Return [X, Y] of the center of cell containing provided text 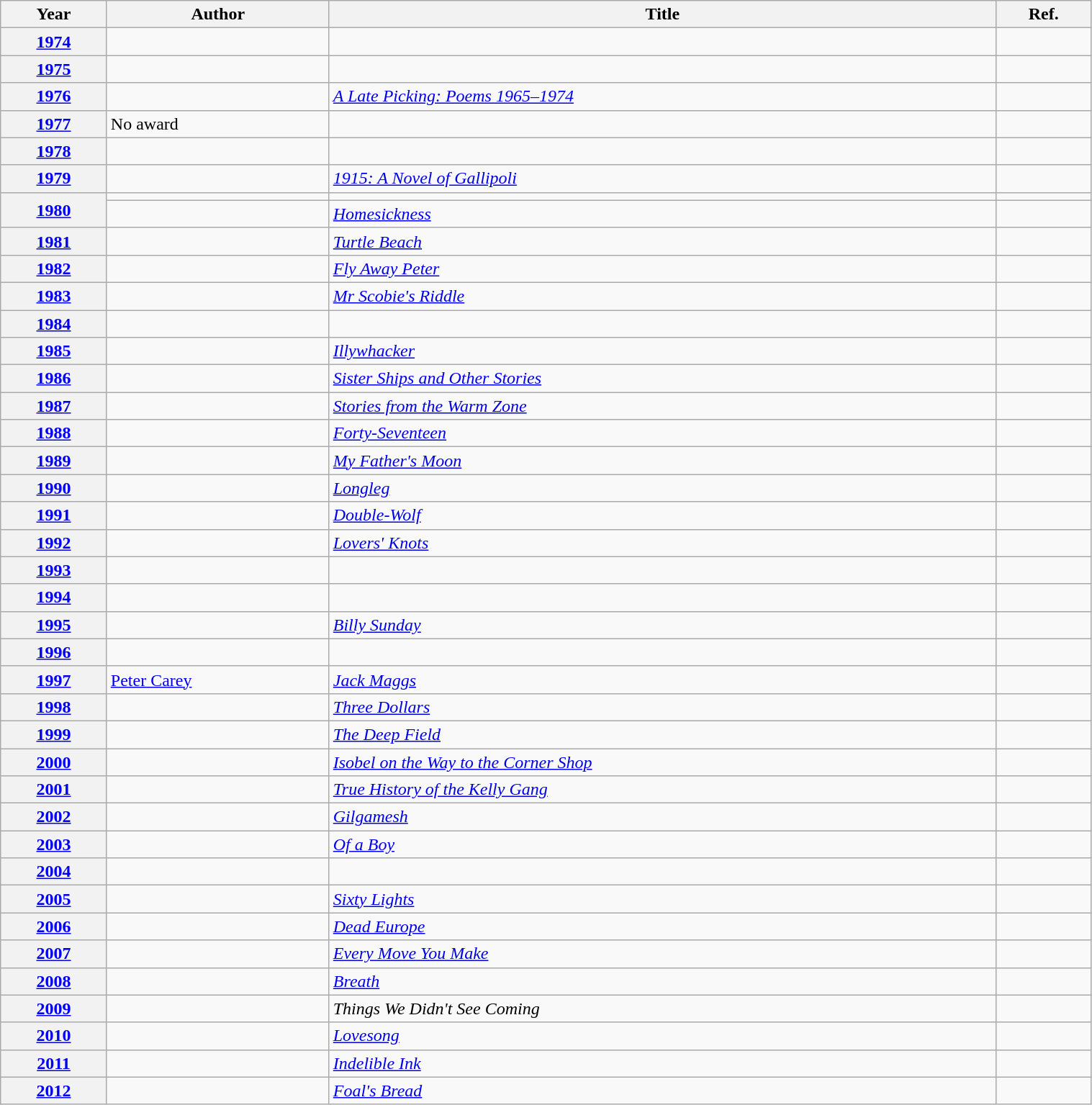
1991 [54, 515]
1989 [54, 461]
Dead Europe [662, 926]
1978 [54, 151]
Of a Boy [662, 844]
Double-Wolf [662, 515]
2004 [54, 872]
1999 [54, 734]
1998 [54, 707]
Stories from the Warm Zone [662, 406]
1979 [54, 179]
2003 [54, 844]
1997 [54, 680]
1982 [54, 269]
Ref. [1044, 14]
1985 [54, 351]
1986 [54, 379]
Billy Sunday [662, 625]
1974 [54, 42]
Homesickness [662, 214]
Foal's Bread [662, 1091]
Longleg [662, 488]
The Deep Field [662, 734]
1977 [54, 124]
Illywhacker [662, 351]
True History of the Kelly Gang [662, 790]
2007 [54, 954]
Sister Ships and Other Stories [662, 379]
1995 [54, 625]
Author [217, 14]
A Late Picking: Poems 1965–1974 [662, 96]
Breath [662, 981]
Peter Carey [217, 680]
1981 [54, 241]
Jack Maggs [662, 680]
Turtle Beach [662, 241]
1915: A Novel of Gallipoli [662, 179]
2008 [54, 981]
Fly Away Peter [662, 269]
Every Move You Make [662, 954]
Year [54, 14]
1993 [54, 570]
2009 [54, 1009]
1987 [54, 406]
Mr Scobie's Riddle [662, 296]
Lovers' Knots [662, 543]
1980 [54, 210]
2010 [54, 1036]
2000 [54, 762]
1994 [54, 597]
1984 [54, 323]
1988 [54, 433]
My Father's Moon [662, 461]
Three Dollars [662, 707]
No award [217, 124]
1996 [54, 652]
2012 [54, 1091]
Lovesong [662, 1036]
1983 [54, 296]
Forty-Seventeen [662, 433]
2005 [54, 899]
Isobel on the Way to the Corner Shop [662, 762]
1976 [54, 96]
Sixty Lights [662, 899]
1990 [54, 488]
2011 [54, 1063]
Gilgamesh [662, 817]
Things We Didn't See Coming [662, 1009]
2002 [54, 817]
Indelible Ink [662, 1063]
Title [662, 14]
1975 [54, 69]
1992 [54, 543]
2006 [54, 926]
2001 [54, 790]
